Locate the cell with the specified text and output its [x, y] center coordinate. 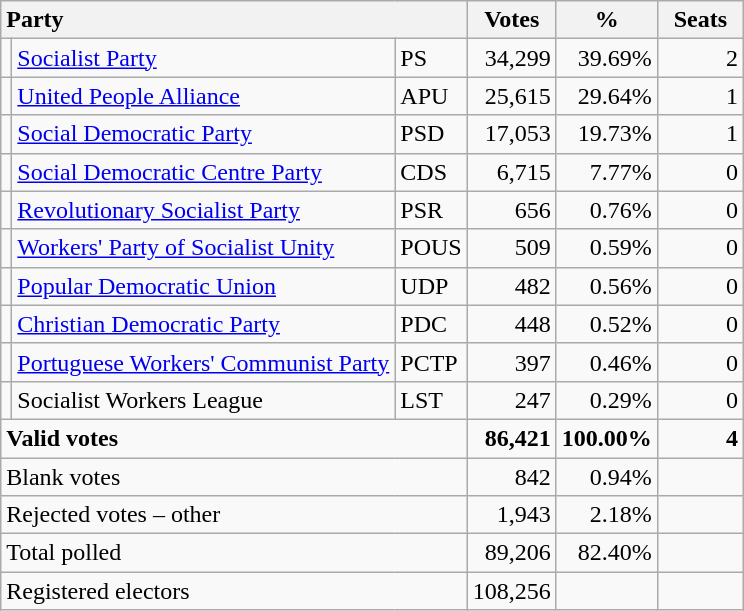
100.00% [606, 438]
Revolutionary Socialist Party [204, 210]
Popular Democratic Union [204, 286]
108,256 [512, 591]
PS [431, 58]
Christian Democratic Party [204, 324]
2 [700, 58]
0.56% [606, 286]
89,206 [512, 553]
842 [512, 477]
Socialist Workers League [204, 400]
39.69% [606, 58]
482 [512, 286]
Registered electors [234, 591]
4 [700, 438]
656 [512, 210]
APU [431, 96]
Valid votes [234, 438]
CDS [431, 172]
0.46% [606, 362]
0.52% [606, 324]
Workers' Party of Socialist Unity [204, 248]
Votes [512, 20]
1,943 [512, 515]
Party [234, 20]
PDC [431, 324]
PSD [431, 134]
6,715 [512, 172]
% [606, 20]
2.18% [606, 515]
Socialist Party [204, 58]
29.64% [606, 96]
Seats [700, 20]
0.59% [606, 248]
UDP [431, 286]
Total polled [234, 553]
POUS [431, 248]
19.73% [606, 134]
United People Alliance [204, 96]
PCTP [431, 362]
86,421 [512, 438]
34,299 [512, 58]
25,615 [512, 96]
LST [431, 400]
Rejected votes – other [234, 515]
0.29% [606, 400]
247 [512, 400]
0.94% [606, 477]
397 [512, 362]
Blank votes [234, 477]
448 [512, 324]
509 [512, 248]
17,053 [512, 134]
Social Democratic Party [204, 134]
82.40% [606, 553]
Social Democratic Centre Party [204, 172]
0.76% [606, 210]
7.77% [606, 172]
PSR [431, 210]
Portuguese Workers' Communist Party [204, 362]
